Return (x, y) of the center of cell containing provided text 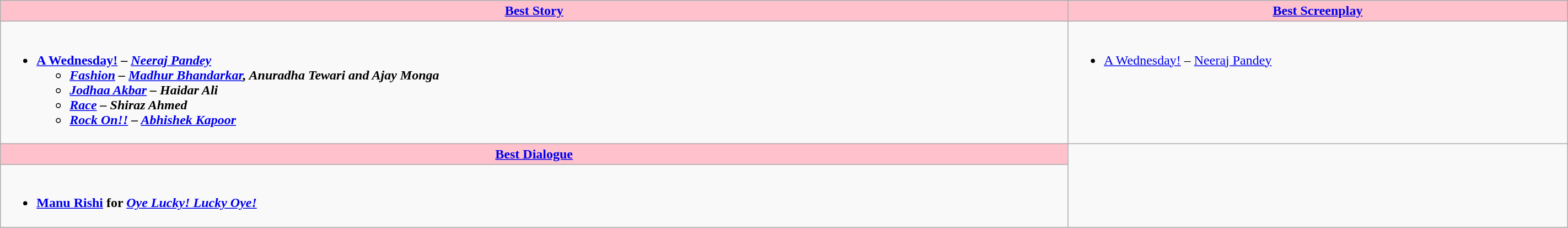
Manu Rishi for Oye Lucky! Lucky Oye! (534, 195)
Best Dialogue (534, 154)
Best Screenplay (1318, 11)
A Wednesday! – Neeraj Pandey (1318, 83)
Best Story (534, 11)
